Return the (X, Y) coordinate for the center point of the cell that contains the specified text.  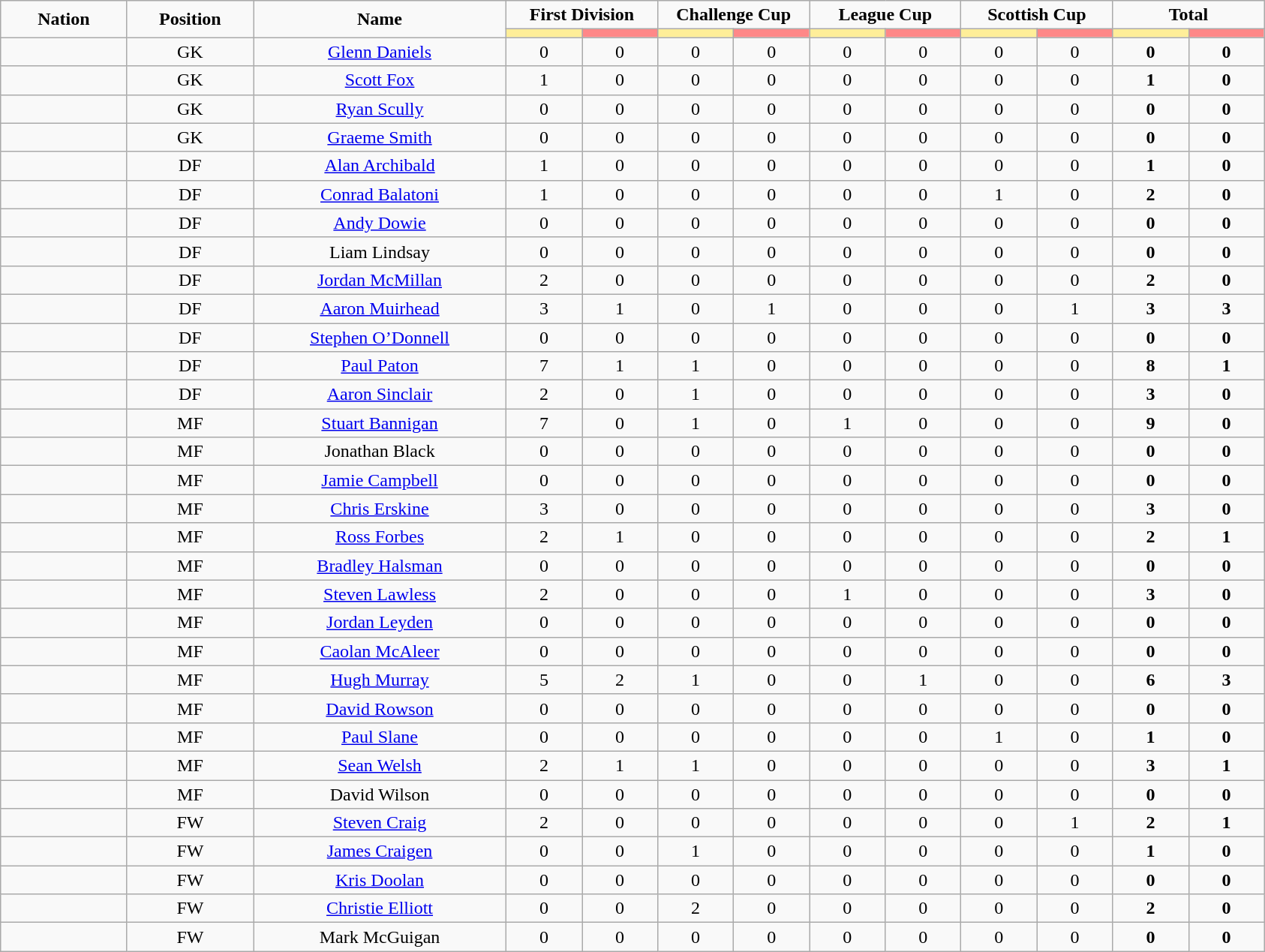
Graeme Smith (380, 137)
Jordan McMillan (380, 280)
Caolan McAleer (380, 651)
First Division (581, 15)
Aaron Muirhead (380, 308)
David Wilson (380, 794)
Jordan Leyden (380, 623)
Paul Slane (380, 737)
Steven Lawless (380, 594)
Scott Fox (380, 80)
Stuart Bannigan (380, 423)
Alan Archibald (380, 166)
Aaron Sinclair (380, 395)
Glenn Daniels (380, 52)
Christie Elliott (380, 908)
Steven Craig (380, 823)
Total (1188, 15)
Challenge Cup (734, 15)
6 (1151, 680)
Conrad Balatoni (380, 194)
Scottish Cup (1037, 15)
Jamie Campbell (380, 480)
Position (190, 20)
Stephen O’Donnell (380, 337)
Liam Lindsay (380, 251)
5 (543, 680)
David Rowson (380, 708)
James Craigen (380, 851)
Paul Paton (380, 366)
9 (1151, 423)
Andy Dowie (380, 223)
Name (380, 20)
League Cup (885, 15)
Mark McGuigan (380, 937)
Sean Welsh (380, 765)
Kris Doolan (380, 880)
Ryan Scully (380, 109)
Ross Forbes (380, 537)
8 (1151, 366)
Nation (64, 20)
Hugh Murray (380, 680)
Chris Erskine (380, 509)
Jonathan Black (380, 452)
Bradley Halsman (380, 566)
